Scan for the cell matching the given text and deliver its [x, y] coordinate at center. 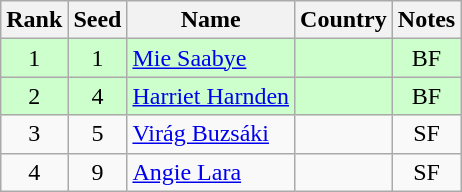
Angie Lara [211, 172]
Notes [426, 20]
Harriet Harnden [211, 96]
Mie Saabye [211, 58]
Seed [98, 20]
Virág Buzsáki [211, 134]
Country [344, 20]
3 [34, 134]
2 [34, 96]
5 [98, 134]
Name [211, 20]
Rank [34, 20]
9 [98, 172]
